For the text-containing cell, return its midpoint in (X, Y) coordinate format. 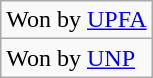
Won by UPFA (76, 20)
Won by UNP (76, 58)
